Detect which cell encompasses the target text, then output its [X, Y] center coordinate. 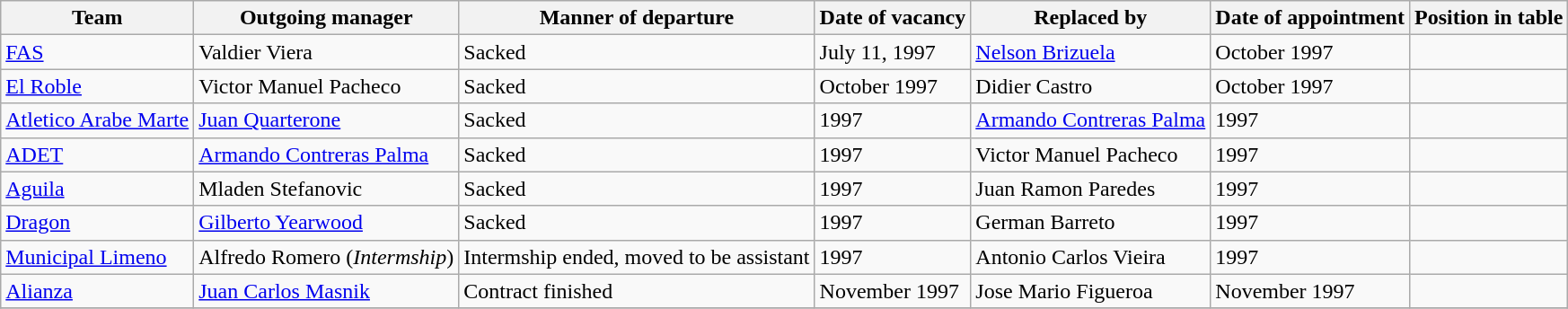
ADET [97, 154]
Dragon [97, 223]
Team [97, 18]
Manner of departure [637, 18]
Municipal Limeno [97, 257]
Intermship ended, moved to be assistant [637, 257]
El Roble [97, 86]
Alianza [97, 291]
Contract finished [637, 291]
Aguila [97, 189]
Juan Ramon Paredes [1090, 189]
Juan Carlos Masnik [327, 291]
Valdier Viera [327, 52]
Antonio Carlos Vieira [1090, 257]
FAS [97, 52]
Date of vacancy [893, 18]
Alfredo Romero (Intermship) [327, 257]
Gilberto Yearwood [327, 223]
Mladen Stefanovic [327, 189]
Atletico Arabe Marte [97, 120]
Date of appointment [1310, 18]
German Barreto [1090, 223]
Didier Castro [1090, 86]
Outgoing manager [327, 18]
Nelson Brizuela [1090, 52]
Replaced by [1090, 18]
Position in table [1488, 18]
July 11, 1997 [893, 52]
Juan Quarterone [327, 120]
Jose Mario Figueroa [1090, 291]
